Provide the (x, y) coordinate of the cell's center where the given text is located.  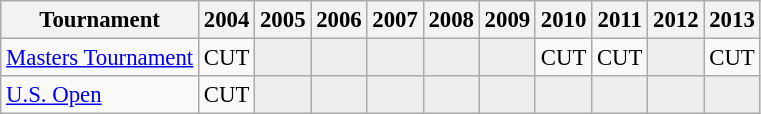
2007 (395, 20)
2005 (283, 20)
2006 (339, 20)
Tournament (100, 20)
2008 (451, 20)
2011 (620, 20)
U.S. Open (100, 95)
2013 (732, 20)
2009 (507, 20)
2012 (676, 20)
2004 (227, 20)
2010 (563, 20)
Masters Tournament (100, 58)
